Detect which cell encompasses the target text, then output its (X, Y) center coordinate. 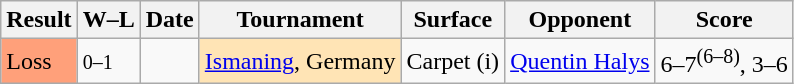
W–L (108, 20)
0–1 (108, 62)
Result (39, 20)
Carpet (i) (453, 62)
Quentin Halys (580, 62)
Score (724, 20)
6–7(6–8), 3–6 (724, 62)
Loss (39, 62)
Ismaning, Germany (300, 62)
Opponent (580, 20)
Date (170, 20)
Tournament (300, 20)
Surface (453, 20)
